From the cell containing the given text, extract its center point as [X, Y] coordinate. 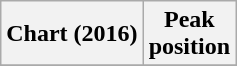
Peak position [189, 34]
Chart (2016) [72, 34]
